Search for the cell housing the specified text and yield its (X, Y) center coordinate. 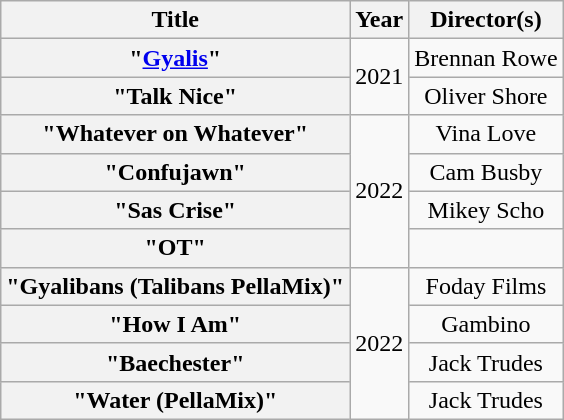
"Gyalibans (Talibans PellaMix)" (176, 286)
"Baechester" (176, 362)
"Confujawn" (176, 172)
"Talk Nice" (176, 96)
Mikey Scho (486, 210)
"Whatever on Whatever" (176, 134)
"How I Am" (176, 324)
Cam Busby (486, 172)
Vina Love (486, 134)
"Sas Crise" (176, 210)
2021 (380, 77)
Gambino (486, 324)
Director(s) (486, 20)
Oliver Shore (486, 96)
Brennan Rowe (486, 58)
"OT" (176, 248)
"Water (PellaMix)" (176, 400)
"Gyalis" (176, 58)
Year (380, 20)
Title (176, 20)
Foday Films (486, 286)
